Pinpoint the cell where the given text exists, returning its [X, Y] midpoint coordinate. 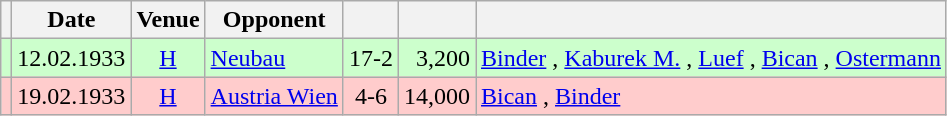
Neubau [274, 58]
Venue [168, 20]
17-2 [370, 58]
Date [72, 20]
Binder , Kaburek M. , Luef , Bican , Ostermann [712, 58]
Bican , Binder [712, 96]
3,200 [436, 58]
4-6 [370, 96]
19.02.1933 [72, 96]
Austria Wien [274, 96]
Opponent [274, 20]
14,000 [436, 96]
12.02.1933 [72, 58]
